Search for the cell housing the specified text and yield its [x, y] center coordinate. 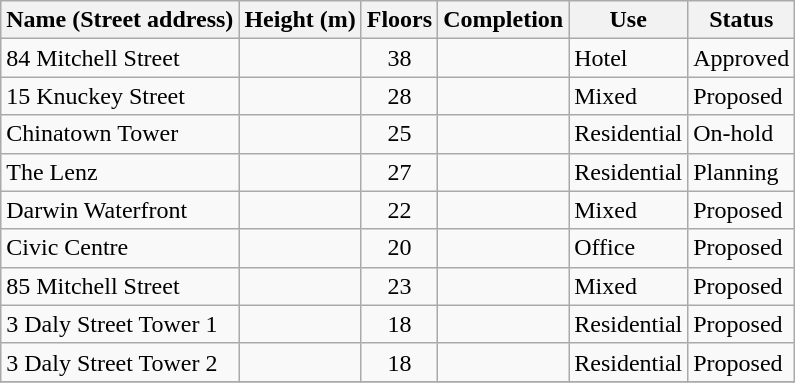
25 [399, 134]
22 [399, 210]
20 [399, 248]
28 [399, 96]
3 Daly Street Tower 1 [120, 324]
The Lenz [120, 172]
Civic Centre [120, 248]
85 Mitchell Street [120, 286]
Name (Street address) [120, 20]
Darwin Waterfront [120, 210]
Use [628, 20]
23 [399, 286]
Floors [399, 20]
Status [742, 20]
84 Mitchell Street [120, 58]
Planning [742, 172]
38 [399, 58]
On-hold [742, 134]
27 [399, 172]
Approved [742, 58]
Chinatown Tower [120, 134]
15 Knuckey Street [120, 96]
3 Daly Street Tower 2 [120, 362]
Height (m) [300, 20]
Office [628, 248]
Hotel [628, 58]
Completion [504, 20]
